From the cell containing the given text, extract its center point as (X, Y) coordinate. 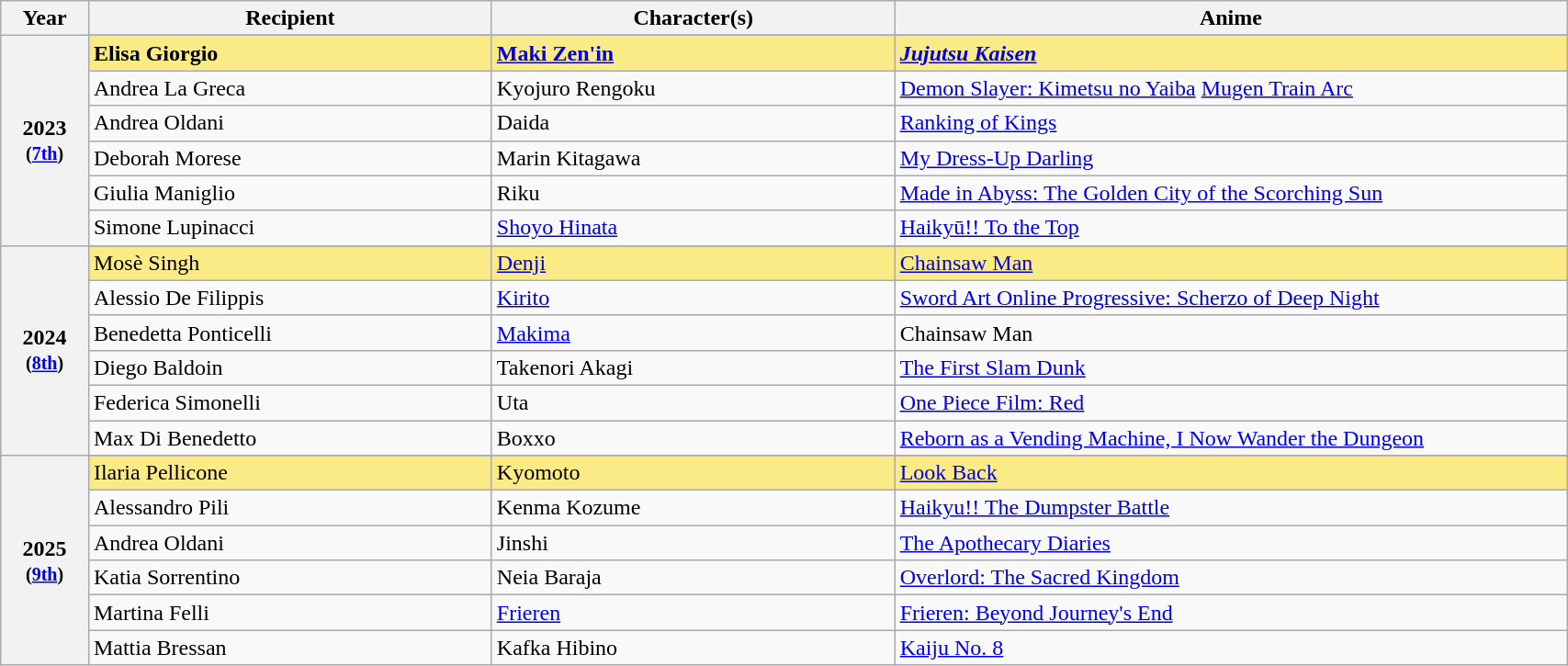
Daida (693, 123)
Giulia Maniglio (290, 193)
Look Back (1231, 473)
Mattia Bressan (290, 648)
Frieren: Beyond Journey's End (1231, 613)
Jujutsu Kaisen (1231, 53)
Character(s) (693, 18)
Haikyu!! The Dumpster Battle (1231, 508)
Kirito (693, 298)
Kenma Kozume (693, 508)
Takenori Akagi (693, 367)
Katia Sorrentino (290, 578)
Mosè Singh (290, 263)
Neia Baraja (693, 578)
Max Di Benedetto (290, 438)
Kaiju No. 8 (1231, 648)
Andrea La Greca (290, 88)
Kyojuro Rengoku (693, 88)
Riku (693, 193)
Made in Abyss: The Golden City of the Scorching Sun (1231, 193)
Demon Slayer: Kimetsu no Yaiba Mugen Train Arc (1231, 88)
Marin Kitagawa (693, 158)
Overlord: The Sacred Kingdom (1231, 578)
Makima (693, 333)
2023 (7th) (45, 141)
Reborn as a Vending Machine, I Now Wander the Dungeon (1231, 438)
One Piece Film: Red (1231, 402)
Year (45, 18)
Shoyo Hinata (693, 228)
Boxxo (693, 438)
Anime (1231, 18)
2024 (8th) (45, 350)
Denji (693, 263)
Haikyū!! To the Top (1231, 228)
Elisa Giorgio (290, 53)
Federica Simonelli (290, 402)
Uta (693, 402)
The First Slam Dunk (1231, 367)
My Dress-Up Darling (1231, 158)
Ilaria Pellicone (290, 473)
Alessio De Filippis (290, 298)
Diego Baldoin (290, 367)
Jinshi (693, 543)
Martina Felli (290, 613)
2025 (9th) (45, 560)
Maki Zen'in (693, 53)
Ranking of Kings (1231, 123)
Alessandro Pili (290, 508)
Simone Lupinacci (290, 228)
Frieren (693, 613)
Benedetta Ponticelli (290, 333)
Recipient (290, 18)
Deborah Morese (290, 158)
Kafka Hibino (693, 648)
Sword Art Online Progressive: Scherzo of Deep Night (1231, 298)
The Apothecary Diaries (1231, 543)
Kyomoto (693, 473)
